Locate the cell with the specified text and output its [X, Y] center coordinate. 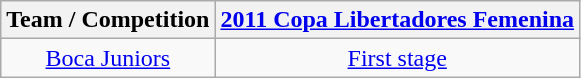
First stage [398, 58]
Boca Juniors [108, 58]
2011 Copa Libertadores Femenina [398, 20]
Team / Competition [108, 20]
